Locate the cell with the specified text and output its (x, y) center coordinate. 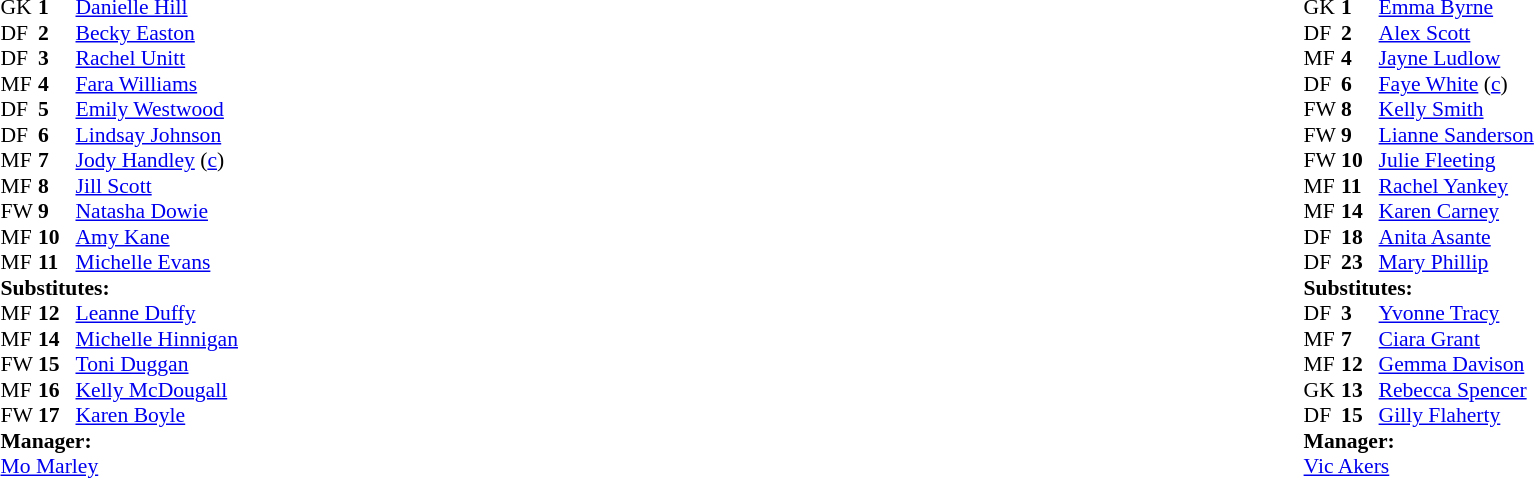
Becky Easton (157, 33)
Mary Phillip (1456, 263)
Kelly McDougall (157, 390)
Jayne Ludlow (1456, 59)
GK (1323, 390)
Fara Williams (157, 84)
Michelle Hinnigan (157, 339)
5 (57, 109)
Michelle Evans (157, 263)
18 (1360, 237)
Amy Kane (157, 237)
Emily Westwood (157, 109)
Lianne Sanderson (1456, 135)
Rachel Unitt (157, 59)
Leanne Duffy (157, 313)
Julie Fleeting (1456, 161)
Rebecca Spencer (1456, 390)
17 (57, 415)
Rachel Yankey (1456, 186)
Jody Handley (c) (157, 161)
Yvonne Tracy (1456, 313)
Faye White (c) (1456, 84)
Anita Asante (1456, 237)
Kelly Smith (1456, 109)
23 (1360, 263)
Lindsay Johnson (157, 135)
Karen Boyle (157, 415)
Karen Carney (1456, 211)
13 (1360, 390)
Natasha Dowie (157, 211)
Jill Scott (157, 186)
Gilly Flaherty (1456, 415)
Ciara Grant (1456, 339)
Gemma Davison (1456, 365)
Alex Scott (1456, 33)
Toni Duggan (157, 365)
16 (57, 390)
